Output the (x, y) coordinate of the center of the cell containing the given text.  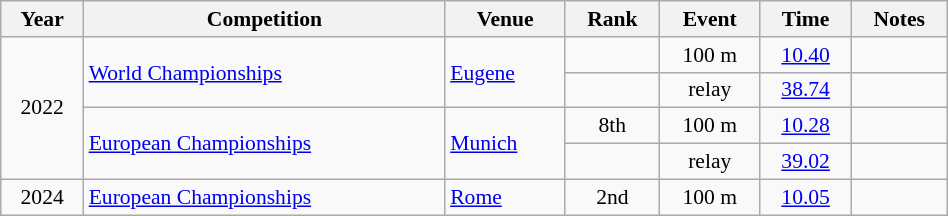
Rome (505, 197)
Year (42, 19)
2022 (42, 108)
World Championships (265, 72)
Time (806, 19)
2nd (612, 197)
39.02 (806, 162)
10.40 (806, 55)
Eugene (505, 72)
Event (710, 19)
Munich (505, 144)
Notes (899, 19)
8th (612, 126)
Competition (265, 19)
10.28 (806, 126)
10.05 (806, 197)
2024 (42, 197)
Venue (505, 19)
Rank (612, 19)
38.74 (806, 90)
